Determine the [x, y] coordinate at the center of the cell enclosing the given text.  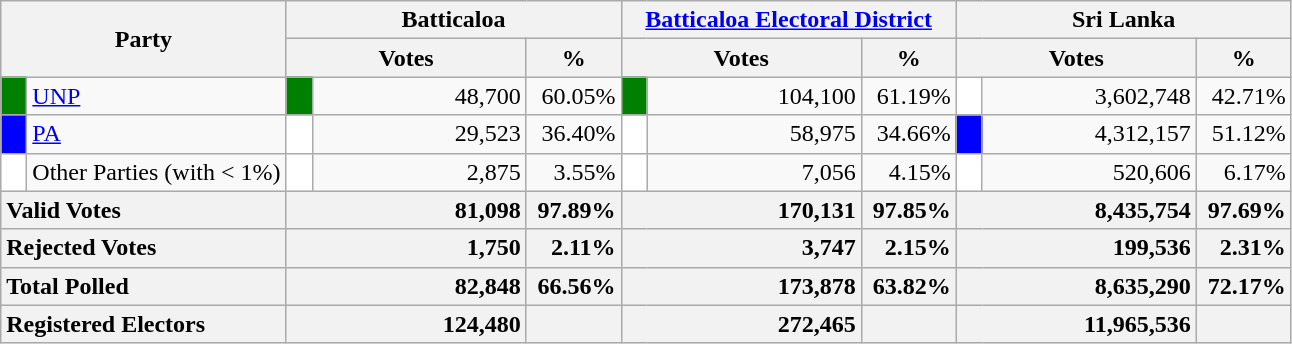
2.11% [574, 248]
82,848 [406, 286]
3,747 [741, 248]
60.05% [574, 96]
3.55% [574, 172]
1,750 [406, 248]
520,606 [1089, 172]
173,878 [741, 286]
Other Parties (with < 1%) [156, 172]
Batticaloa [454, 20]
Registered Electors [144, 324]
72.17% [1244, 286]
PA [156, 134]
UNP [156, 96]
170,131 [741, 210]
2.15% [908, 248]
124,480 [406, 324]
51.12% [1244, 134]
4.15% [908, 172]
2.31% [1244, 248]
97.69% [1244, 210]
7,056 [754, 172]
42.71% [1244, 96]
63.82% [908, 286]
58,975 [754, 134]
Party [144, 39]
Total Polled [144, 286]
199,536 [1076, 248]
81,098 [406, 210]
66.56% [574, 286]
Batticaloa Electoral District [788, 20]
Valid Votes [144, 210]
6.17% [1244, 172]
Rejected Votes [144, 248]
29,523 [419, 134]
104,100 [754, 96]
272,465 [741, 324]
8,435,754 [1076, 210]
48,700 [419, 96]
36.40% [574, 134]
61.19% [908, 96]
3,602,748 [1089, 96]
8,635,290 [1076, 286]
4,312,157 [1089, 134]
Sri Lanka [1124, 20]
11,965,536 [1076, 324]
97.89% [574, 210]
34.66% [908, 134]
2,875 [419, 172]
97.85% [908, 210]
